Capture the cell that displays the provided text and extract its (x, y) central coordinate. 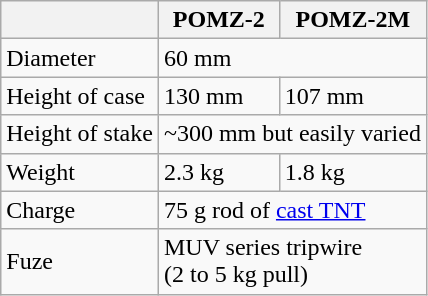
107 mm (352, 96)
Fuze (80, 262)
130 mm (218, 96)
POMZ-2M (352, 20)
MUV series tripwire (2 to 5 kg pull) (292, 262)
Diameter (80, 58)
Height of stake (80, 134)
75 g rod of cast TNT (292, 210)
60 mm (292, 58)
POMZ-2 (218, 20)
2.3 kg (218, 172)
~300 mm but easily varied (292, 134)
Charge (80, 210)
Height of case (80, 96)
Weight (80, 172)
1.8 kg (352, 172)
